Find where the given text appears and provide that cell's center as (X, Y) coordinate. 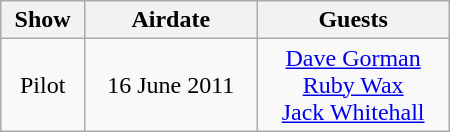
Show (43, 20)
Dave GormanRuby WaxJack Whitehall (353, 85)
Airdate (171, 20)
16 June 2011 (171, 85)
Pilot (43, 85)
Guests (353, 20)
